Extract the (X, Y) coordinate from the center of the cell holding the provided text.  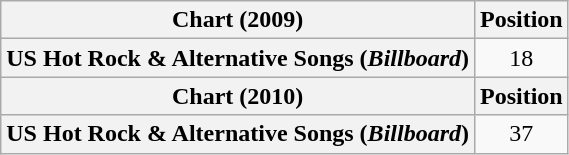
Chart (2009) (238, 20)
37 (521, 134)
Chart (2010) (238, 96)
18 (521, 58)
